Locate the cell with the specified text and output its (X, Y) center coordinate. 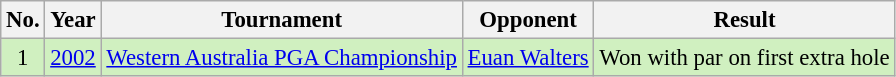
Won with par on first extra hole (744, 58)
Western Australia PGA Championship (282, 58)
Year (73, 20)
Euan Walters (528, 58)
Opponent (528, 20)
1 (23, 58)
Result (744, 20)
No. (23, 20)
2002 (73, 58)
Tournament (282, 20)
